Scan for the cell matching the given text and deliver its [X, Y] coordinate at center. 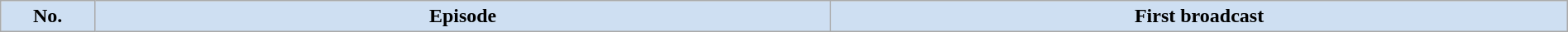
Episode [462, 16]
No. [48, 16]
First broadcast [1199, 16]
